Identify which cell holds the provided text, then report its [x, y] central coordinate. 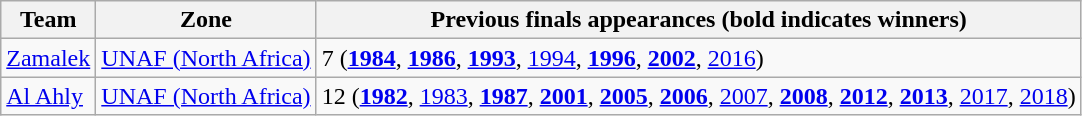
Al Ahly [48, 96]
Previous finals appearances (bold indicates winners) [698, 20]
7 (1984, 1986, 1993, 1994, 1996, 2002, 2016) [698, 58]
12 (1982, 1983, 1987, 2001, 2005, 2006, 2007, 2008, 2012, 2013, 2017, 2018) [698, 96]
Team [48, 20]
Zamalek [48, 58]
Zone [206, 20]
